Find where the given text appears and provide that cell's center as [x, y] coordinate. 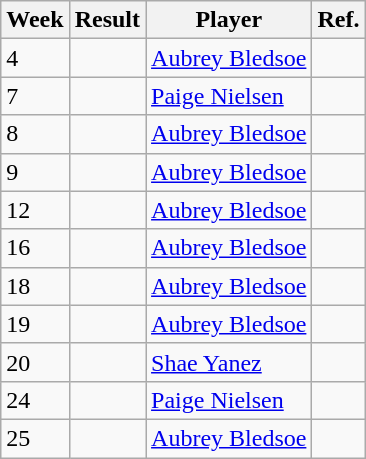
18 [35, 286]
Player [229, 20]
9 [35, 172]
24 [35, 400]
Ref. [338, 20]
20 [35, 362]
Shae Yanez [229, 362]
25 [35, 438]
8 [35, 134]
4 [35, 58]
Week [35, 20]
16 [35, 248]
7 [35, 96]
Result [107, 20]
12 [35, 210]
19 [35, 324]
